From the cell containing the given text, extract its center point as [x, y] coordinate. 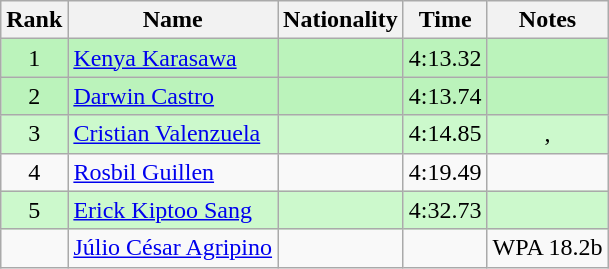
4:32.73 [445, 210]
WPA 18.2b [548, 248]
Name [173, 20]
4:19.49 [445, 172]
Cristian Valenzuela [173, 134]
2 [34, 96]
1 [34, 58]
Time [445, 20]
Kenya Karasawa [173, 58]
5 [34, 210]
4:14.85 [445, 134]
Júlio César Agripino [173, 248]
Erick Kiptoo Sang [173, 210]
Rosbil Guillen [173, 172]
3 [34, 134]
, [548, 134]
Darwin Castro [173, 96]
4 [34, 172]
4:13.32 [445, 58]
Rank [34, 20]
4:13.74 [445, 96]
Nationality [341, 20]
Notes [548, 20]
